For the text-containing cell, return its midpoint in (X, Y) coordinate format. 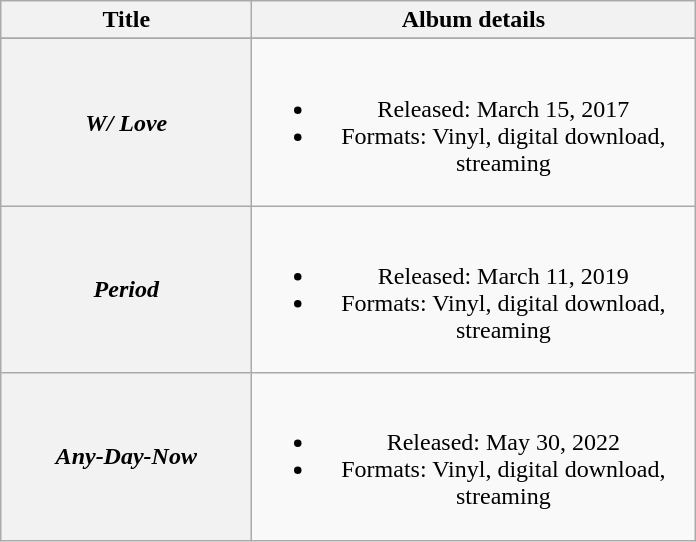
W/ Love (126, 122)
Any-Day-Now (126, 456)
Released: March 11, 2019Formats: Vinyl, digital download, streaming (474, 290)
Released: May 30, 2022Formats: Vinyl, digital download, streaming (474, 456)
Period (126, 290)
Released: March 15, 2017Formats: Vinyl, digital download, streaming (474, 122)
Title (126, 20)
Album details (474, 20)
